Return (x, y) of the center of cell containing provided text 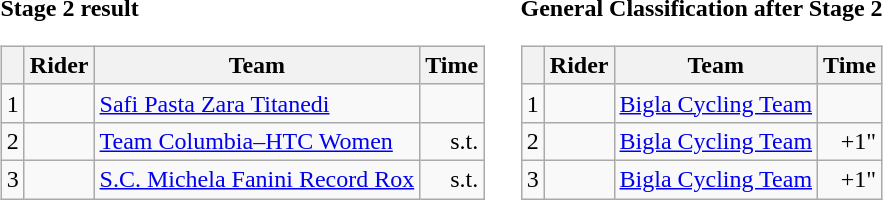
Safi Pasta Zara Titanedi (257, 103)
S.C. Michela Fanini Record Rox (257, 179)
Team Columbia–HTC Women (257, 141)
